Extract the (x, y) coordinate from the center of the cell holding the provided text.  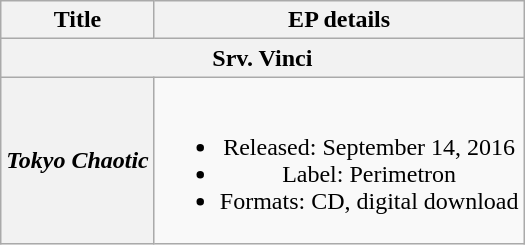
Released: September 14, 2016Label: PerimetronFormats: CD, digital download (339, 160)
EP details (339, 20)
Title (78, 20)
Srv. Vinci (262, 58)
Tokyo Chaotic (78, 160)
